Return the [x, y] coordinate for the center point of the cell that contains the specified text.  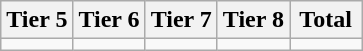
Tier 8 [253, 20]
Tier 7 [181, 20]
Tier 5 [37, 20]
Tier 6 [109, 20]
Total [326, 20]
